Extract the (X, Y) coordinate from the center of the cell holding the provided text.  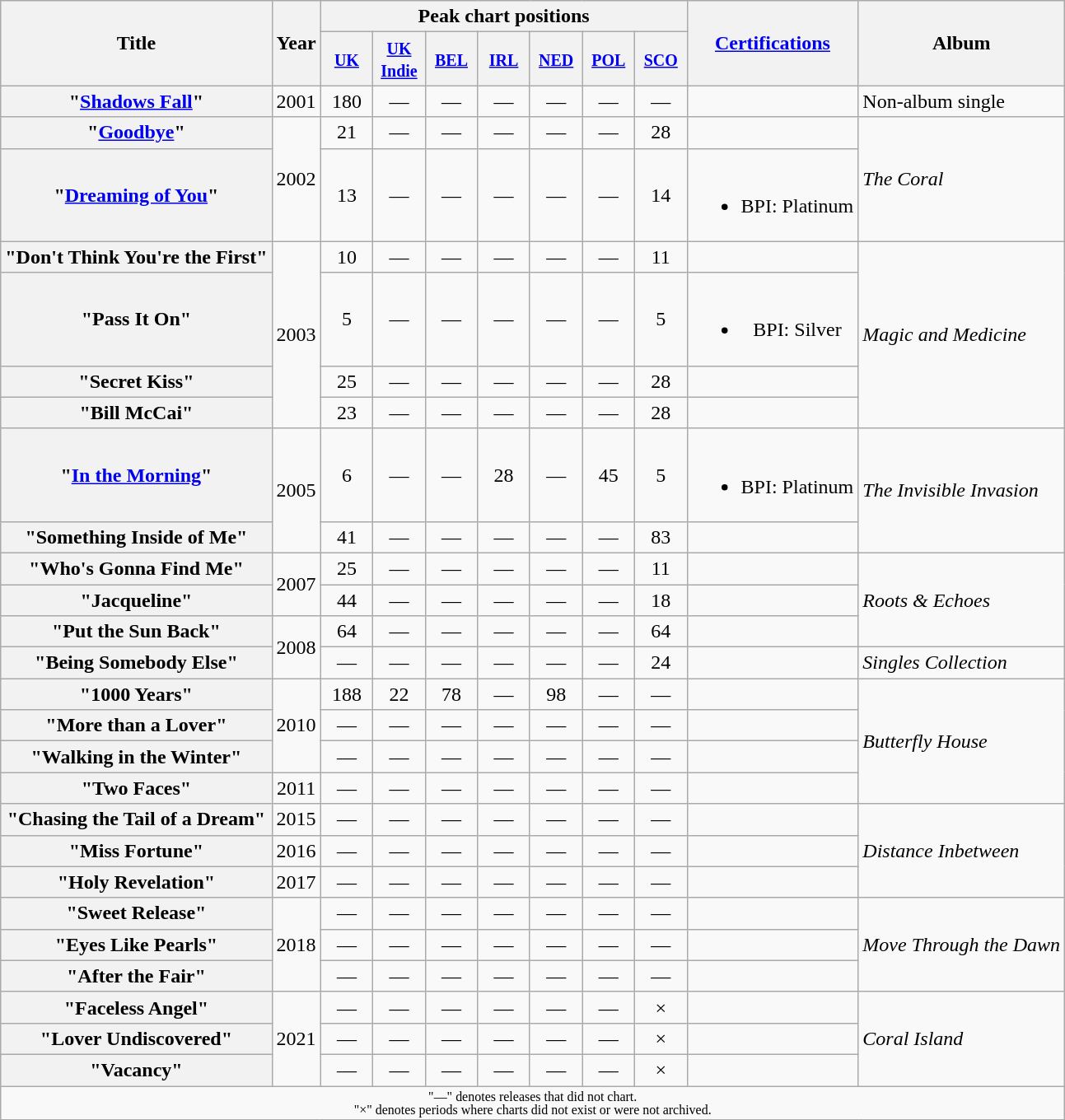
2021 (297, 1038)
"Who's Gonna Find Me" (137, 568)
NED (556, 59)
"Sweet Release" (137, 913)
41 (347, 537)
2002 (297, 180)
Coral Island (962, 1038)
"Holy Revelation" (137, 882)
"Secret Kiss" (137, 381)
2010 (297, 726)
"—" denotes releases that did not chart."×" denotes periods where charts did not exist or were not archived. (533, 1102)
"Bill McCai" (137, 413)
2001 (297, 101)
Title (137, 43)
Magic and Medicine (962, 334)
Distance Inbetween (962, 851)
180 (347, 101)
The Invisible Invasion (962, 491)
IRL (504, 59)
"Shadows Fall" (137, 101)
"Something Inside of Me" (137, 537)
Move Through the Dawn (962, 945)
21 (347, 133)
2017 (297, 882)
Year (297, 43)
Certifications (773, 43)
6 (347, 474)
10 (347, 257)
2015 (297, 819)
"Lover Undiscovered" (137, 1038)
2003 (297, 334)
188 (347, 694)
"Miss Fortune" (137, 851)
"Chasing the Tail of a Dream" (137, 819)
18 (661, 600)
98 (556, 694)
45 (609, 474)
2007 (297, 584)
SCO (661, 59)
2005 (297, 491)
23 (347, 413)
Roots & Echoes (962, 600)
"After the Fair" (137, 976)
13 (347, 194)
2011 (297, 788)
"Goodbye" (137, 133)
83 (661, 537)
"Being Somebody Else" (137, 663)
"In the Morning" (137, 474)
UKIndie (399, 59)
Singles Collection (962, 663)
"More than a Lover" (137, 726)
14 (661, 194)
78 (451, 694)
"Jacqueline" (137, 600)
2018 (297, 945)
22 (399, 694)
"Don't Think You're the First" (137, 257)
24 (661, 663)
Album (962, 43)
The Coral (962, 180)
Non-album single (962, 101)
"Dreaming of You" (137, 194)
Butterfly House (962, 741)
"Eyes Like Pearls" (137, 945)
BEL (451, 59)
BPI: Silver (773, 320)
"Two Faces" (137, 788)
"Put the Sun Back" (137, 632)
"Faceless Angel" (137, 1007)
UK (347, 59)
POL (609, 59)
"Walking in the Winter" (137, 757)
"1000 Years" (137, 694)
2008 (297, 647)
"Pass It On" (137, 320)
2016 (297, 851)
Peak chart positions (504, 16)
"Vacancy" (137, 1070)
44 (347, 600)
